Extract the [X, Y] coordinate from the center of the cell holding the provided text.  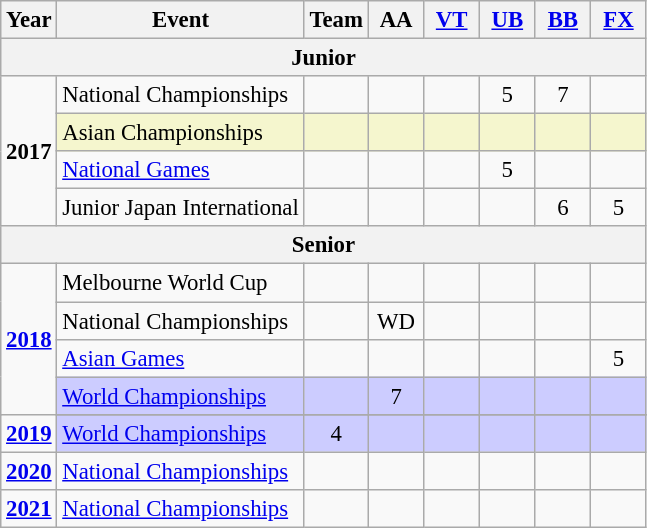
National Games [180, 170]
4 [336, 433]
2020 [29, 471]
UB [507, 20]
2021 [29, 509]
WD [396, 321]
2019 [29, 433]
Asian Championships [180, 133]
FX [619, 20]
Event [180, 20]
Junior [324, 58]
Year [29, 20]
AA [396, 20]
6 [563, 208]
Senior [324, 245]
Team [336, 20]
2017 [29, 151]
BB [563, 20]
Junior Japan International [180, 208]
Asian Games [180, 358]
Melbourne World Cup [180, 283]
2018 [29, 339]
VT [452, 20]
